Find where the given text appears and provide that cell's center as (x, y) coordinate. 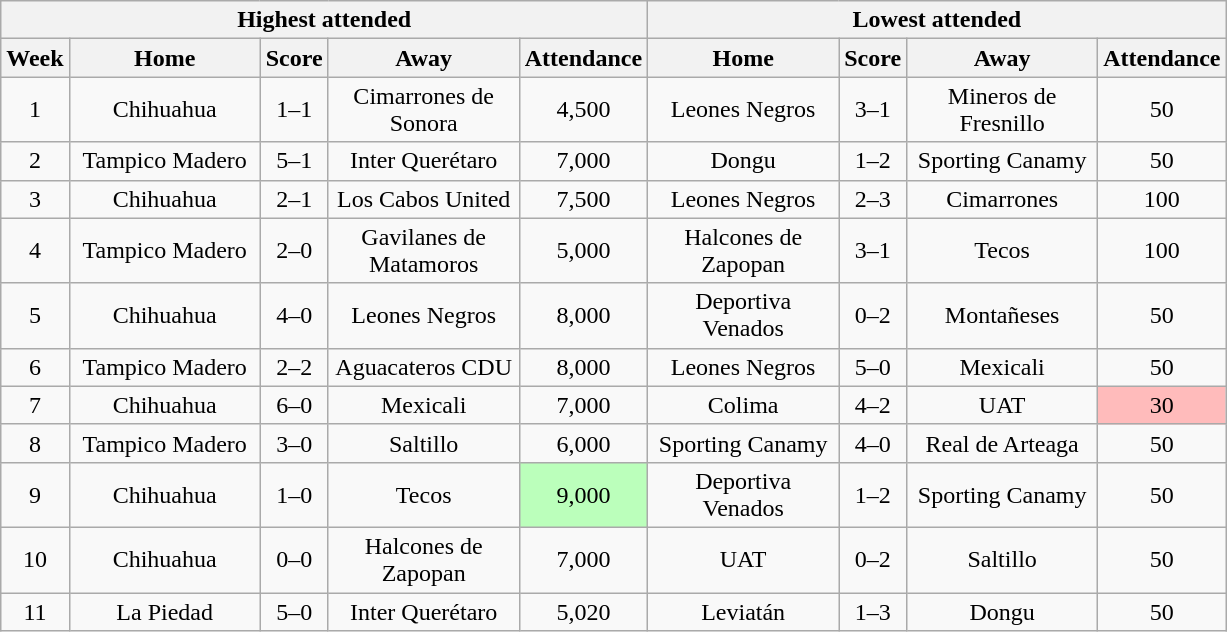
Cimarrones (1002, 199)
Highest attended (324, 20)
5–1 (294, 161)
Week (35, 58)
Montañeses (1002, 316)
4–2 (873, 405)
Colima (744, 405)
4 (35, 250)
5,020 (583, 611)
10 (35, 560)
La Piedad (164, 611)
2–0 (294, 250)
Aguacateros CDU (424, 367)
9 (35, 494)
6,000 (583, 443)
30 (1162, 405)
1–0 (294, 494)
5 (35, 316)
6–0 (294, 405)
8 (35, 443)
Lowest attended (937, 20)
1–3 (873, 611)
Los Cabos United (424, 199)
Real de Arteaga (1002, 443)
Gavilanes de Matamoros (424, 250)
Mineros de Fresnillo (1002, 110)
3–0 (294, 443)
Cimarrones de Sonora (424, 110)
Leviatán (744, 611)
4,500 (583, 110)
11 (35, 611)
5,000 (583, 250)
7 (35, 405)
1–1 (294, 110)
2–2 (294, 367)
9,000 (583, 494)
1 (35, 110)
2–1 (294, 199)
2 (35, 161)
3 (35, 199)
6 (35, 367)
2–3 (873, 199)
0–0 (294, 560)
7,500 (583, 199)
